Search for the cell housing the specified text and yield its [X, Y] center coordinate. 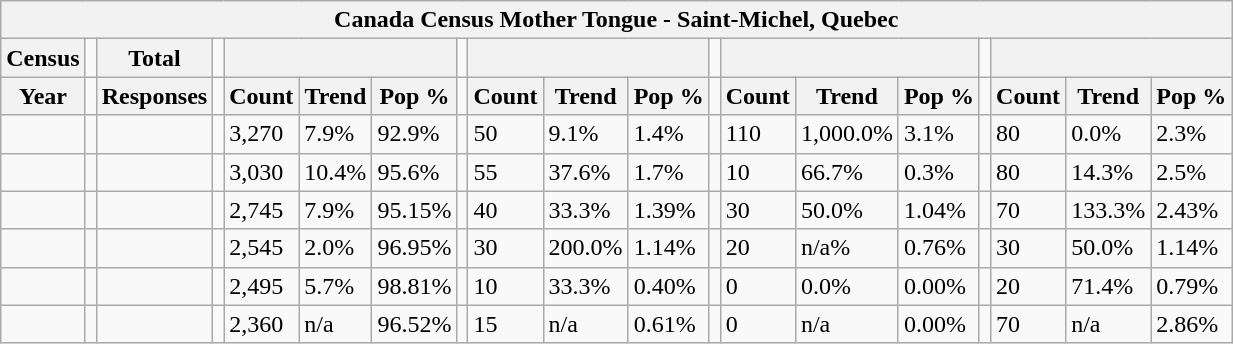
2,360 [262, 324]
133.3% [1108, 210]
92.9% [414, 134]
2.43% [1192, 210]
1.7% [668, 172]
2.0% [336, 248]
96.95% [414, 248]
66.7% [846, 172]
110 [758, 134]
0.79% [1192, 286]
Census [43, 58]
1,000.0% [846, 134]
71.4% [1108, 286]
95.6% [414, 172]
9.1% [586, 134]
2.86% [1192, 324]
2.3% [1192, 134]
Responses [154, 96]
96.52% [414, 324]
Year [43, 96]
95.15% [414, 210]
2,745 [262, 210]
1.4% [668, 134]
50 [506, 134]
0.61% [668, 324]
5.7% [336, 286]
98.81% [414, 286]
2,545 [262, 248]
Canada Census Mother Tongue - Saint-Michel, Quebec [616, 20]
3,030 [262, 172]
15 [506, 324]
37.6% [586, 172]
55 [506, 172]
2,495 [262, 286]
1.04% [938, 210]
n/a% [846, 248]
0.76% [938, 248]
3,270 [262, 134]
Total [154, 58]
40 [506, 210]
3.1% [938, 134]
200.0% [586, 248]
10.4% [336, 172]
14.3% [1108, 172]
1.39% [668, 210]
0.3% [938, 172]
2.5% [1192, 172]
0.40% [668, 286]
